Locate the cell with the specified text and output its (X, Y) center coordinate. 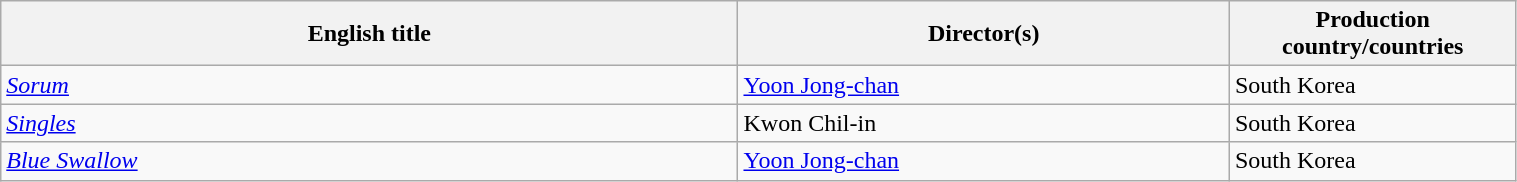
Production country/countries (1372, 34)
Blue Swallow (370, 161)
Kwon Chil-in (984, 123)
Director(s) (984, 34)
English title (370, 34)
Singles (370, 123)
Sorum (370, 85)
